Find where the given text appears and provide that cell's center as [x, y] coordinate. 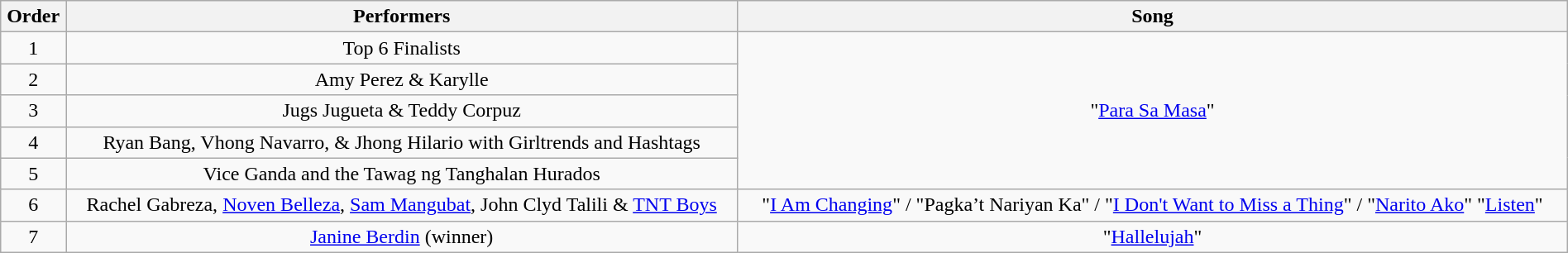
Top 6 Finalists [402, 48]
6 [33, 205]
Jugs Jugueta & Teddy Corpuz [402, 111]
Amy Perez & Karylle [402, 79]
7 [33, 236]
"I Am Changing" / "Pagka’t Nariyan Ka" / "I Don't Want to Miss a Thing" / "Narito Ako" "Listen" [1153, 205]
Song [1153, 17]
5 [33, 174]
Order [33, 17]
4 [33, 142]
Janine Berdin (winner) [402, 236]
Performers [402, 17]
"Para Sa Masa" [1153, 111]
2 [33, 79]
3 [33, 111]
1 [33, 48]
"Hallelujah" [1153, 236]
Rachel Gabreza, Noven Belleza, Sam Mangubat, John Clyd Talili & TNT Boys [402, 205]
Vice Ganda and the Tawag ng Tanghalan Hurados [402, 174]
Ryan Bang, Vhong Navarro, & Jhong Hilario with Girltrends and Hashtags [402, 142]
